For the text-containing cell, return its midpoint in (x, y) coordinate format. 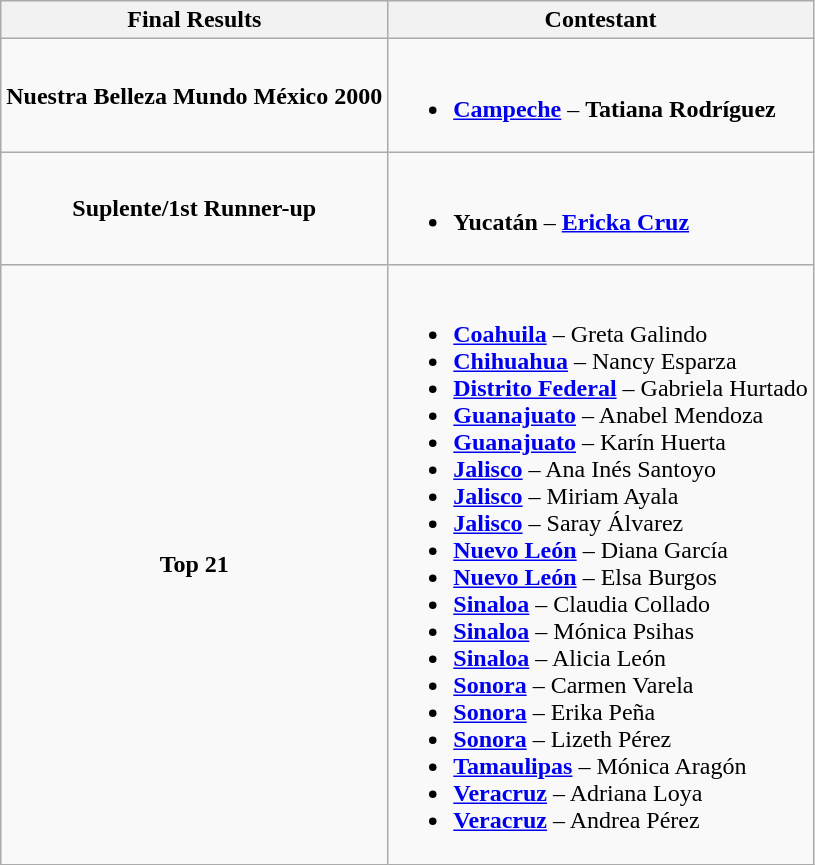
Nuestra Belleza Mundo México 2000 (194, 96)
Campeche – Tatiana Rodríguez (601, 96)
Final Results (194, 20)
Contestant (601, 20)
Suplente/1st Runner-up (194, 208)
Yucatán – Ericka Cruz (601, 208)
Top 21 (194, 564)
